Return (x, y) of the center of cell containing provided text 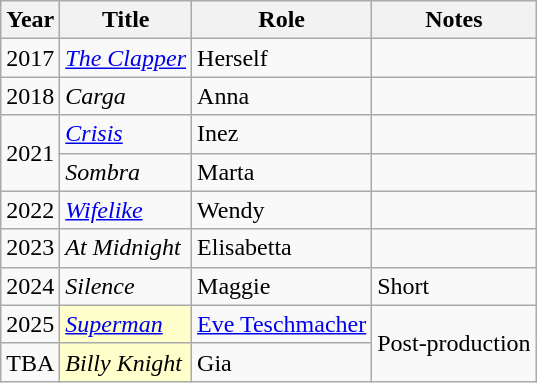
Title (126, 20)
Silence (126, 286)
2022 (30, 210)
2025 (30, 324)
2017 (30, 58)
Wifelike (126, 210)
Year (30, 20)
Billy Knight (126, 362)
Role (282, 20)
Sombra (126, 172)
Post-production (454, 343)
Short (454, 286)
At Midnight (126, 248)
Maggie (282, 286)
Inez (282, 134)
The Clapper (126, 58)
2018 (30, 96)
Carga (126, 96)
2023 (30, 248)
Elisabetta (282, 248)
Anna (282, 96)
TBA (30, 362)
Herself (282, 58)
Superman (126, 324)
Notes (454, 20)
Eve Teschmacher (282, 324)
Marta (282, 172)
Crisis (126, 134)
Gia (282, 362)
Wendy (282, 210)
2021 (30, 153)
2024 (30, 286)
